Locate the cell with the specified text and output its [X, Y] center coordinate. 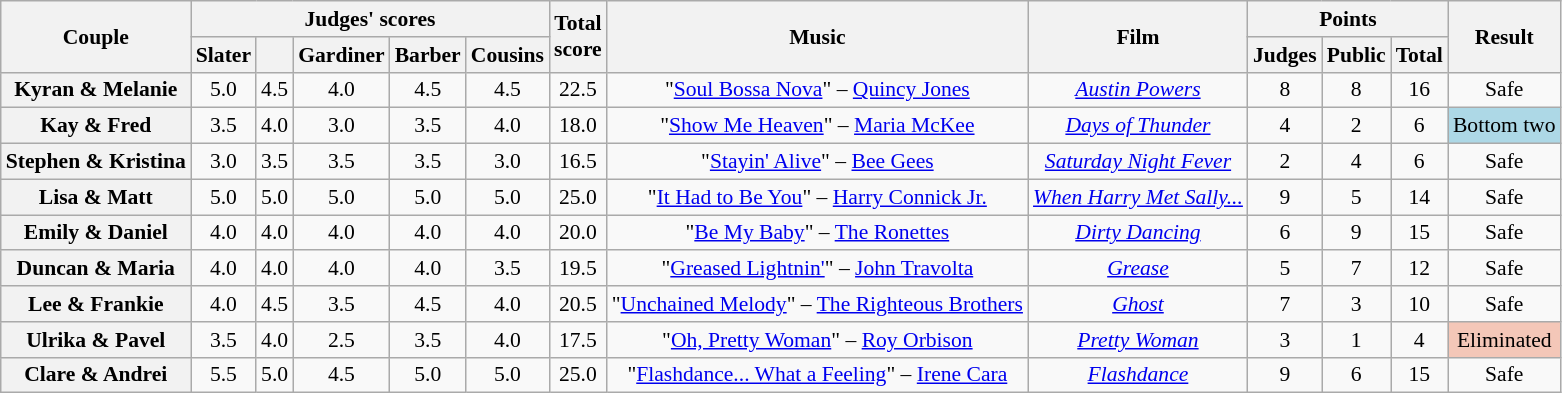
Total [1420, 55]
Gardiner [341, 55]
20.0 [578, 233]
"Soul Bossa Nova" – Quincy Jones [818, 90]
"Be My Baby" – The Ronettes [818, 233]
Barber [428, 55]
Judges' scores [370, 19]
17.5 [578, 340]
Austin Powers [1138, 90]
"Show Me Heaven" – Maria McKee [818, 126]
Saturday Night Fever [1138, 162]
Result [1504, 36]
2.5 [341, 340]
Eliminated [1504, 340]
Cousins [508, 55]
Pretty Woman [1138, 340]
12 [1420, 269]
Emily & Daniel [96, 233]
"Flashdance... What a Feeling" – Irene Cara [818, 375]
Kyran & Melanie [96, 90]
Stephen & Kristina [96, 162]
Ghost [1138, 304]
"Greased Lightnin'" – John Travolta [818, 269]
20.5 [578, 304]
14 [1420, 197]
Days of Thunder [1138, 126]
Points [1348, 19]
"Unchained Melody" – The Righteous Brothers [818, 304]
Ulrika & Pavel [96, 340]
5.5 [224, 375]
22.5 [578, 90]
Public [1356, 55]
"Stayin' Alive" – Bee Gees [818, 162]
19.5 [578, 269]
10 [1420, 304]
Grease [1138, 269]
Film [1138, 36]
"It Had to Be You" – Harry Connick Jr. [818, 197]
18.0 [578, 126]
Totalscore [578, 36]
Kay & Fred [96, 126]
Music [818, 36]
When Harry Met Sally... [1138, 197]
Dirty Dancing [1138, 233]
Couple [96, 36]
Duncan & Maria [96, 269]
Lisa & Matt [96, 197]
"Oh, Pretty Woman" – Roy Orbison [818, 340]
Slater [224, 55]
Bottom two [1504, 126]
Clare & Andrei [96, 375]
Judges [1285, 55]
Flashdance [1138, 375]
16.5 [578, 162]
1 [1356, 340]
16 [1420, 90]
Lee & Frankie [96, 304]
